Output the [x, y] coordinate of the center of the cell containing the given text.  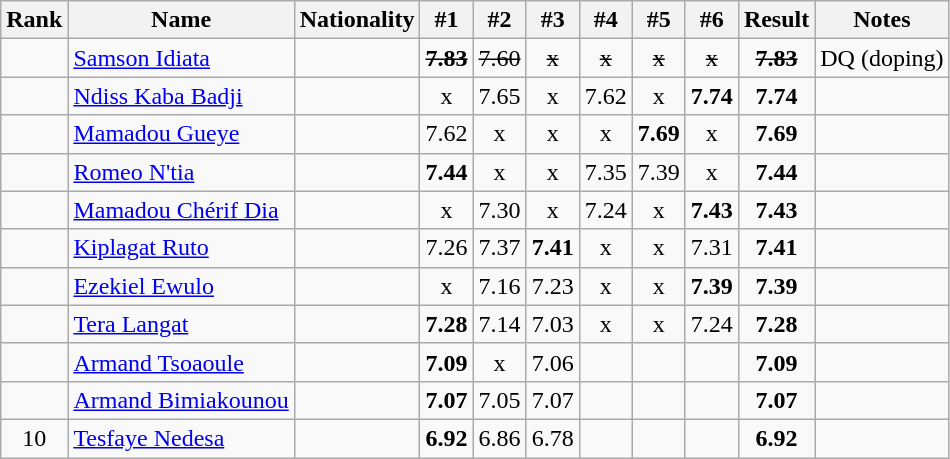
7.06 [552, 362]
Notes [882, 20]
7.05 [500, 400]
#6 [712, 20]
7.26 [446, 248]
7.35 [606, 172]
Mamadou Chérif Dia [181, 210]
Rank [34, 20]
10 [34, 438]
7.65 [500, 96]
7.37 [500, 248]
#5 [658, 20]
#1 [446, 20]
7.31 [712, 248]
7.60 [500, 58]
6.78 [552, 438]
Name [181, 20]
Tera Langat [181, 324]
Mamadou Gueye [181, 134]
#4 [606, 20]
Ezekiel Ewulo [181, 286]
Result [776, 20]
Tesfaye Nedesa [181, 438]
Armand Bimiakounou [181, 400]
#3 [552, 20]
DQ (doping) [882, 58]
7.16 [500, 286]
Samson Idiata [181, 58]
Ndiss Kaba Badji [181, 96]
7.23 [552, 286]
7.30 [500, 210]
7.14 [500, 324]
Romeo N'tia [181, 172]
Nationality [357, 20]
7.03 [552, 324]
Kiplagat Ruto [181, 248]
#2 [500, 20]
Armand Tsoaoule [181, 362]
6.86 [500, 438]
